Provide the (x, y) coordinate of the cell's center where the given text is located.  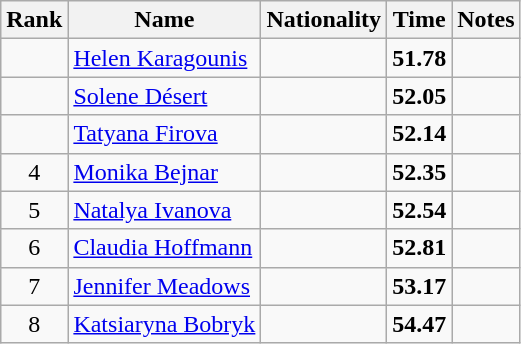
53.17 (420, 286)
52.54 (420, 210)
Claudia Hoffmann (164, 248)
Natalya Ivanova (164, 210)
Notes (486, 20)
Tatyana Firova (164, 134)
Solene Désert (164, 96)
Rank (34, 20)
52.05 (420, 96)
Name (164, 20)
51.78 (420, 58)
8 (34, 324)
Time (420, 20)
Katsiaryna Bobryk (164, 324)
5 (34, 210)
52.14 (420, 134)
54.47 (420, 324)
Monika Bejnar (164, 172)
Nationality (324, 20)
52.35 (420, 172)
52.81 (420, 248)
6 (34, 248)
Helen Karagounis (164, 58)
Jennifer Meadows (164, 286)
4 (34, 172)
7 (34, 286)
